Provide the [X, Y] coordinate of the cell's center where the given text is located.  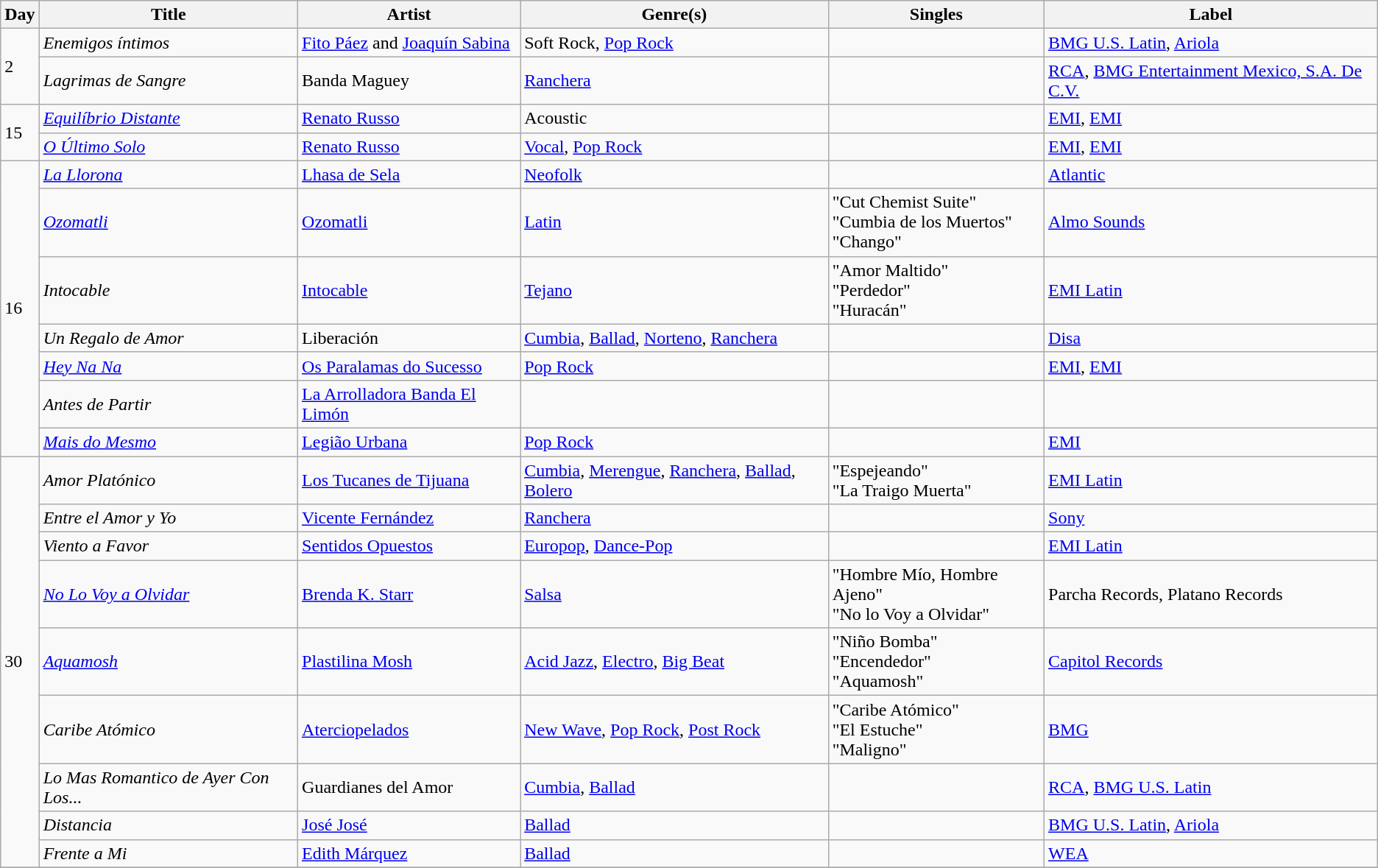
Cumbia, Merengue, Ranchera, Ballad, Bolero [674, 480]
Parcha Records, Platano Records [1212, 594]
Almo Sounds [1212, 222]
Singles [936, 15]
Aquamosh [168, 662]
Title [168, 15]
WEA [1212, 853]
Guardianes del Amor [409, 788]
Acid Jazz, Electro, Big Beat [674, 662]
Artist [409, 15]
Tejano [674, 290]
Sentidos Opuestos [409, 546]
Genre(s) [674, 15]
Lhasa de Sela [409, 174]
Equilíbrio Distante [168, 119]
Acoustic [674, 119]
Hey Na Na [168, 366]
Caribe Atómico [168, 730]
Lo Mas Romantico de Ayer Con Los... [168, 788]
Salsa [674, 594]
Cumbia, Ballad, Norteno, Ranchera [674, 338]
"Niño Bomba""Encendedor""Aquamosh" [936, 662]
Legião Urbana [409, 442]
"Hombre Mío, Hombre Ajeno""No lo Voy a Olvidar" [936, 594]
O Último Solo [168, 147]
EMI [1212, 442]
New Wave, Pop Rock, Post Rock [674, 730]
Mais do Mesmo [168, 442]
Antes de Partir [168, 403]
Vicente Fernández [409, 518]
Liberación [409, 338]
La Arrolladora Banda El Limón [409, 403]
"Espejeando""La Traigo Muerta" [936, 480]
Aterciopelados [409, 730]
Europop, Dance-Pop [674, 546]
"Amor Maltido""Perdedor""Huracán" [936, 290]
Distancia [168, 825]
RCA, BMG U.S. Latin [1212, 788]
BMG [1212, 730]
30 [20, 663]
La Llorona [168, 174]
"Caribe Atómico""El Estuche""Maligno" [936, 730]
Amor Platónico [168, 480]
Enemigos íntimos [168, 43]
Day [20, 15]
"Cut Chemist Suite""Cumbia de los Muertos""Chango" [936, 222]
16 [20, 308]
Frente a Mi [168, 853]
Plastilina Mosh [409, 662]
No Lo Voy a Olvidar [168, 594]
15 [20, 133]
Un Regalo de Amor [168, 338]
Atlantic [1212, 174]
Entre el Amor y Yo [168, 518]
Vocal, Pop Rock [674, 147]
Lagrimas de Sangre [168, 81]
Banda Maguey [409, 81]
Cumbia, Ballad [674, 788]
Soft Rock, Pop Rock [674, 43]
Disa [1212, 338]
Brenda K. Starr [409, 594]
Capitol Records [1212, 662]
Neofolk [674, 174]
Fito Páez and Joaquín Sabina [409, 43]
Viento a Favor [168, 546]
Latin [674, 222]
Sony [1212, 518]
Os Paralamas do Sucesso [409, 366]
Edith Márquez [409, 853]
José José [409, 825]
Los Tucanes de Tijuana [409, 480]
2 [20, 66]
RCA, BMG Entertainment Mexico, S.A. De C.V. [1212, 81]
Label [1212, 15]
